Return the [X, Y] coordinate for the center point of the cell that contains the specified text.  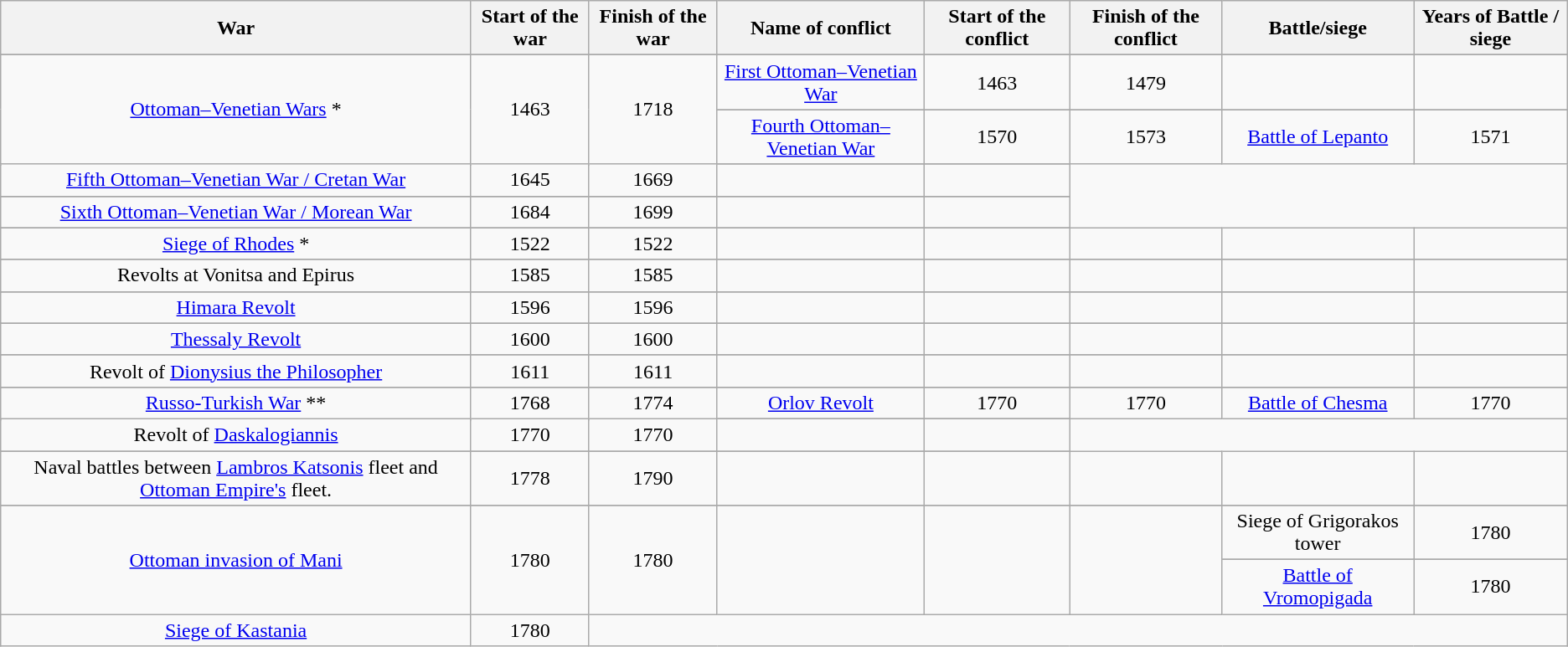
Orlov Revolt [821, 403]
Start of the conflict [997, 28]
Siege of Kastania [236, 630]
1684 [529, 212]
War [236, 28]
Naval battles between Lambros Katsonis fleet and Ottoman Empire's fleet. [236, 477]
1669 [653, 180]
Thessaly Revolt [236, 339]
Battle/siege [1318, 28]
Name of conflict [821, 28]
1571 [1491, 137]
1573 [1146, 137]
Fifth Ottoman–Venetian War / Cretan War [236, 180]
Himara Revolt [236, 307]
Ottoman invasion of Mani [236, 560]
Finish of the conflict [1146, 28]
Finish of the war [653, 28]
1774 [653, 403]
Russo-Turkish War ** [236, 403]
1768 [529, 403]
Start of the war [529, 28]
Revolts at Vonitsa and Epirus [236, 275]
1645 [529, 180]
Fourth Ottoman–Venetian War [821, 137]
Battle of Lepanto [1318, 137]
1479 [1146, 82]
Battle of Chesma [1318, 403]
Ottoman–Venetian Wars * [236, 110]
Years of Battle / siege [1491, 28]
Revolt of Dionysius the Philosopher [236, 371]
Revolt of Daskalogiannis [236, 434]
1570 [997, 137]
Siege of Rhodes * [236, 244]
1790 [653, 477]
1699 [653, 212]
1718 [653, 110]
First Ottoman–Venetian War [821, 82]
1778 [529, 477]
Battle of Vromopigada [1318, 588]
Siege of Grigorakos tower [1318, 532]
Sixth Ottoman–Venetian War / Morean War [236, 212]
